Return the [x, y] coordinate for the center point of the cell that contains the specified text.  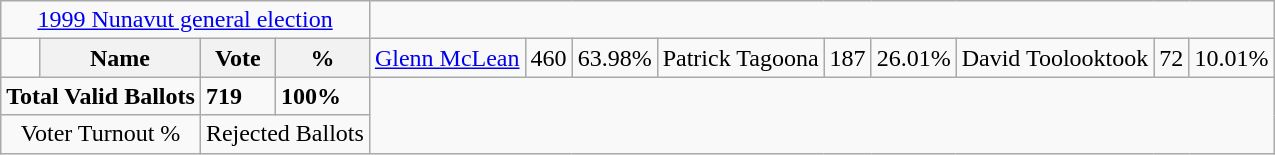
Name [120, 58]
Patrick Tagoona [740, 58]
Vote [238, 58]
% [322, 58]
72 [1172, 58]
Total Valid Ballots [101, 96]
187 [848, 58]
David Toolooktook [1055, 58]
1999 Nunavut general election [186, 20]
Rejected Ballots [284, 134]
63.98% [614, 58]
Voter Turnout % [101, 134]
100% [322, 96]
719 [238, 96]
Glenn McLean [447, 58]
26.01% [914, 58]
460 [548, 58]
10.01% [1232, 58]
